Extract the [x, y] coordinate from the center of the cell holding the provided text.  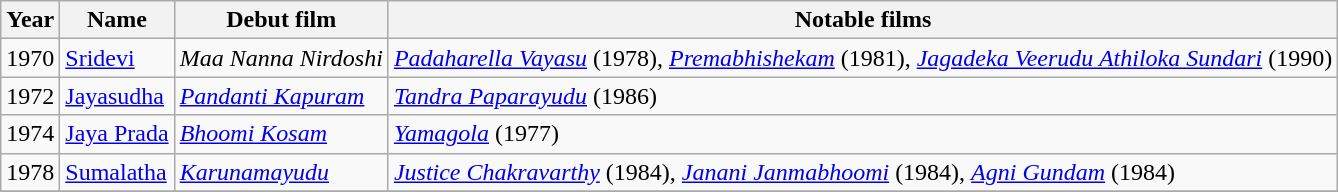
Yamagola (1977) [862, 134]
Karunamayudu [281, 172]
Justice Chakravarthy (1984), Janani Janmabhoomi (1984), Agni Gundam (1984) [862, 172]
Sridevi [117, 58]
Jaya Prada [117, 134]
Maa Nanna Nirdoshi [281, 58]
Name [117, 20]
Debut film [281, 20]
Year [30, 20]
Sumalatha [117, 172]
1974 [30, 134]
Padaharella Vayasu (1978), Premabhishekam (1981), Jagadeka Veerudu Athiloka Sundari (1990) [862, 58]
Tandra Paparayudu (1986) [862, 96]
1970 [30, 58]
Pandanti Kapuram [281, 96]
Notable films [862, 20]
Bhoomi Kosam [281, 134]
1972 [30, 96]
1978 [30, 172]
Jayasudha [117, 96]
